For the text-containing cell, return its midpoint in (x, y) coordinate format. 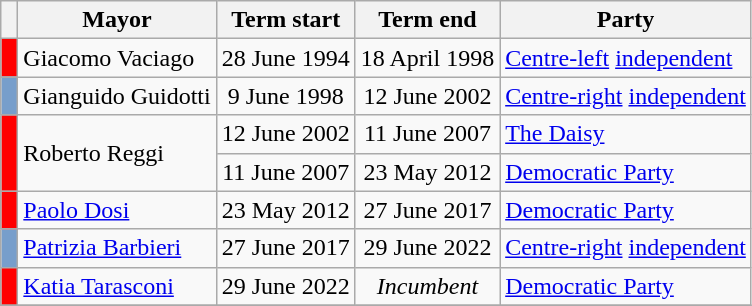
28 June 1994 (286, 58)
Term end (427, 20)
9 June 1998 (286, 96)
Paolo Dosi (117, 210)
Roberto Reggi (117, 153)
Party (626, 20)
The Daisy (626, 134)
Mayor (117, 20)
Centre-left independent (626, 58)
Katia Tarasconi (117, 286)
Giacomo Vaciago (117, 58)
Term start (286, 20)
Patrizia Barbieri (117, 248)
Gianguido Guidotti (117, 96)
18 April 1998 (427, 58)
Incumbent (427, 286)
